Identify which cell holds the provided text, then report its (x, y) central coordinate. 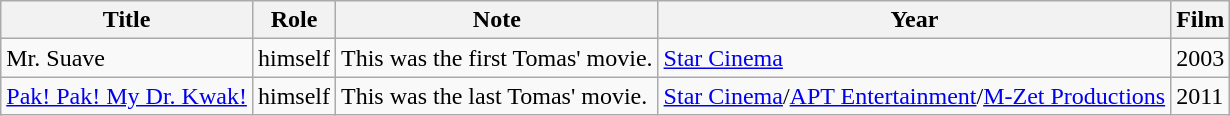
Role (294, 20)
Pak! Pak! My Dr. Kwak! (127, 96)
Star Cinema/APT Entertainment/M-Zet Productions (914, 96)
Film (1200, 20)
2003 (1200, 58)
Note (498, 20)
Mr. Suave (127, 58)
Title (127, 20)
This was the first Tomas' movie. (498, 58)
Star Cinema (914, 58)
This was the last Tomas' movie. (498, 96)
2011 (1200, 96)
Year (914, 20)
